Output the [x, y] coordinate of the center of the cell containing the given text.  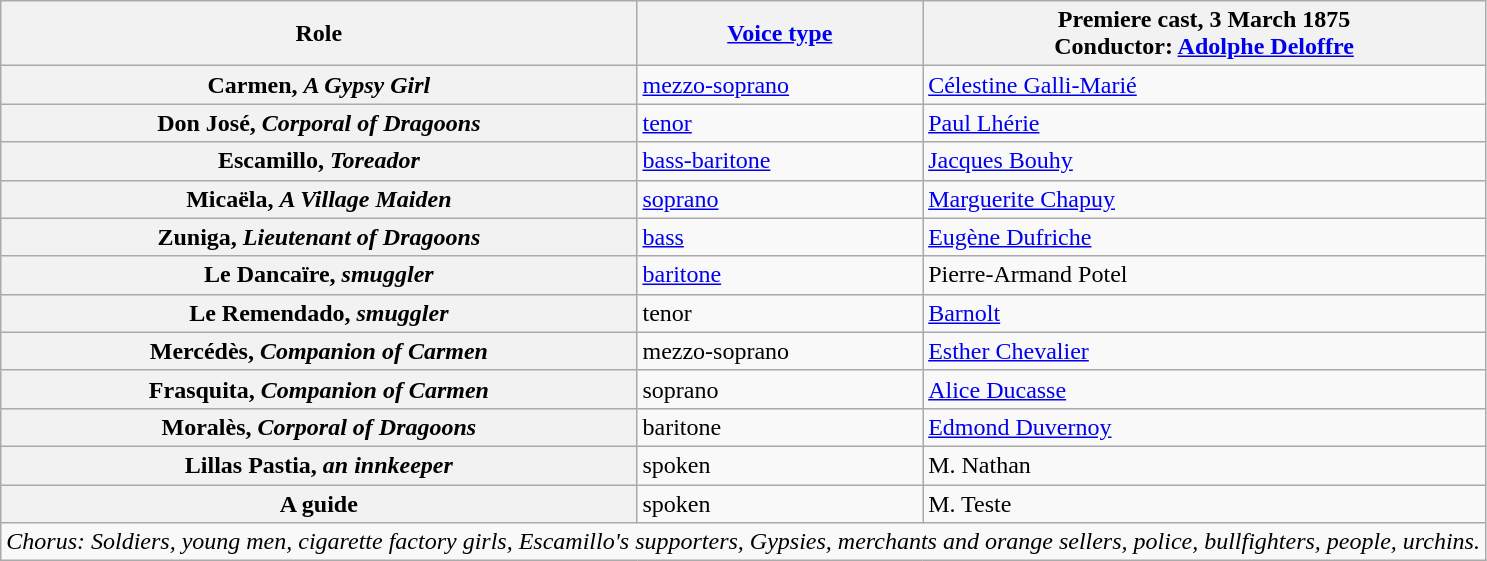
Edmond Duvernoy [1204, 427]
Jacques Bouhy [1204, 161]
Moralès, Corporal of Dragoons [319, 427]
Voice type [780, 34]
M. Nathan [1204, 465]
bass [780, 237]
Marguerite Chapuy [1204, 199]
Zuniga, Lieutenant of Dragoons [319, 237]
Carmen, A Gypsy Girl [319, 85]
A guide [319, 503]
Le Dancaïre, smuggler [319, 275]
Frasquita, Companion of Carmen [319, 389]
Esther Chevalier [1204, 351]
Micaëla, A Village Maiden [319, 199]
Mercédès, Companion of Carmen [319, 351]
Paul Lhérie [1204, 123]
Lillas Pastia, an innkeeper [319, 465]
Célestine Galli-Marié [1204, 85]
Alice Ducasse [1204, 389]
Barnolt [1204, 313]
Le Remendado, smuggler [319, 313]
Escamillo, Toreador [319, 161]
bass-baritone [780, 161]
M. Teste [1204, 503]
Pierre-Armand Potel [1204, 275]
Role [319, 34]
Premiere cast, 3 March 1875Conductor: Adolphe Deloffre [1204, 34]
Eugène Dufriche [1204, 237]
Don José, Corporal of Dragoons [319, 123]
